Output the [X, Y] coordinate of the center of the cell containing the given text.  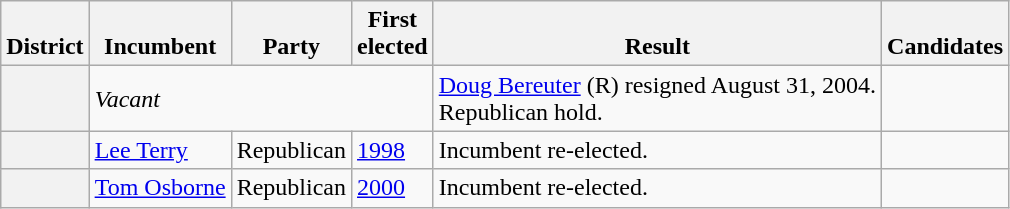
Party [291, 34]
Tom Osborne [160, 188]
1998 [393, 150]
Candidates [946, 34]
Vacant [261, 98]
Firstelected [393, 34]
Result [657, 34]
Doug Bereuter (R) resigned August 31, 2004.Republican hold. [657, 98]
District [45, 34]
Incumbent [160, 34]
Lee Terry [160, 150]
2000 [393, 188]
